For the text-containing cell, return its midpoint in [x, y] coordinate format. 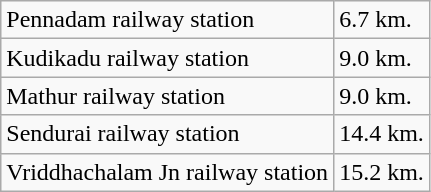
14.4 km. [382, 134]
6.7 km. [382, 20]
Sendurai railway station [168, 134]
Mathur railway station [168, 96]
15.2 km. [382, 172]
Kudikadu railway station [168, 58]
Pennadam railway station [168, 20]
Vriddhachalam Jn railway station [168, 172]
